Return [X, Y] of the center of cell containing provided text 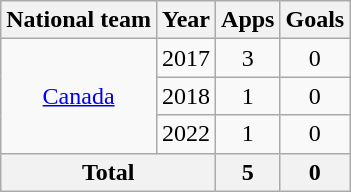
National team [79, 20]
Year [186, 20]
Goals [315, 20]
2022 [186, 134]
Total [108, 172]
5 [248, 172]
Canada [79, 96]
3 [248, 58]
Apps [248, 20]
2017 [186, 58]
2018 [186, 96]
